Capture the cell that displays the provided text and extract its [X, Y] central coordinate. 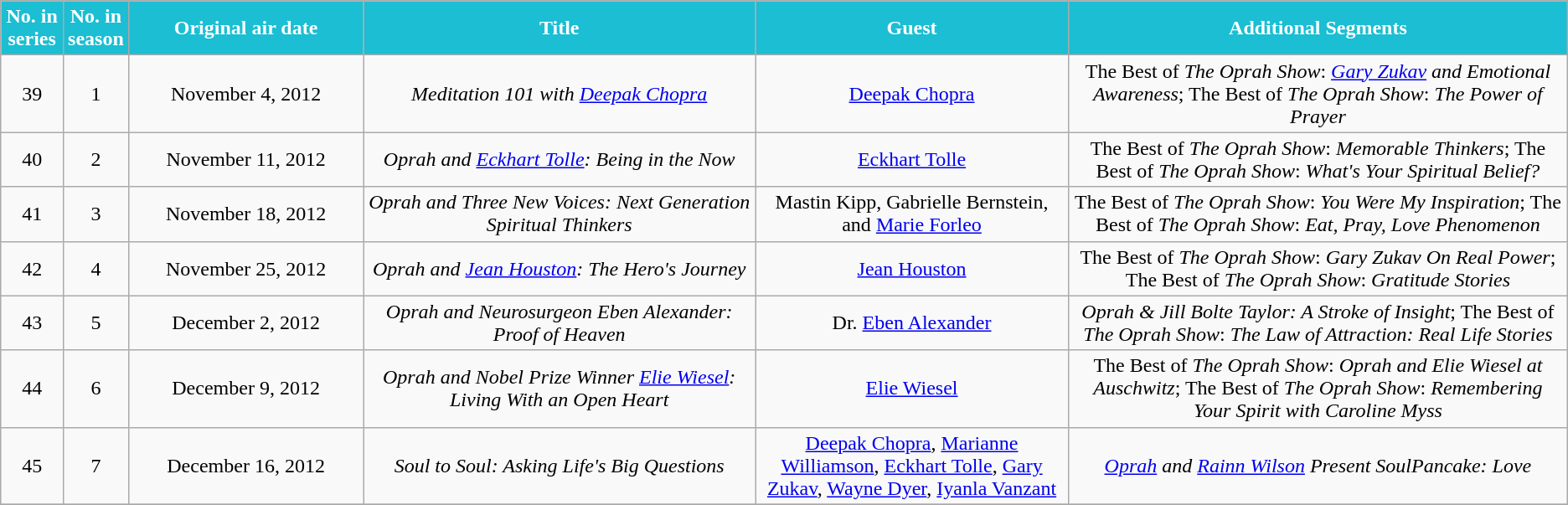
43 [32, 323]
November 4, 2012 [246, 94]
41 [32, 214]
40 [32, 159]
Mastin Kipp, Gabrielle Bernstein, and Marie Forleo [912, 214]
Oprah and Rainn Wilson Present SoulPancake: Love [1318, 466]
Elie Wiesel [912, 389]
4 [96, 268]
Original air date [246, 28]
December 2, 2012 [246, 323]
The Best of The Oprah Show: Oprah and Elie Wiesel at Auschwitz; The Best of The Oprah Show: Remembering Your Spirit with Caroline Myss [1318, 389]
6 [96, 389]
7 [96, 466]
Title [560, 28]
The Best of The Oprah Show: Memorable Thinkers; The Best of The Oprah Show: What's Your Spiritual Belief? [1318, 159]
The Best of The Oprah Show: Gary Zukav and Emotional Awareness; The Best of The Oprah Show: The Power of Prayer [1318, 94]
No. inseason [96, 28]
3 [96, 214]
39 [32, 94]
Eckhart Tolle [912, 159]
Oprah and Eckhart Tolle: Being in the Now [560, 159]
5 [96, 323]
Guest [912, 28]
Oprah and Nobel Prize Winner Elie Wiesel: Living With an Open Heart [560, 389]
Soul to Soul: Asking Life's Big Questions [560, 466]
Jean Houston [912, 268]
Oprah & Jill Bolte Taylor: A Stroke of Insight; The Best of The Oprah Show: The Law of Attraction: Real Life Stories [1318, 323]
Deepak Chopra [912, 94]
No. inseries [32, 28]
44 [32, 389]
Additional Segments [1318, 28]
1 [96, 94]
42 [32, 268]
45 [32, 466]
November 25, 2012 [246, 268]
November 11, 2012 [246, 159]
December 9, 2012 [246, 389]
Oprah and Neurosurgeon Eben Alexander: Proof of Heaven [560, 323]
Oprah and Three New Voices: Next Generation Spiritual Thinkers [560, 214]
Oprah and Jean Houston: The Hero's Journey [560, 268]
Deepak Chopra, Marianne Williamson, Eckhart Tolle, Gary Zukav, Wayne Dyer, Iyanla Vanzant [912, 466]
Meditation 101 with Deepak Chopra [560, 94]
December 16, 2012 [246, 466]
November 18, 2012 [246, 214]
2 [96, 159]
The Best of The Oprah Show: Gary Zukav On Real Power; The Best of The Oprah Show: Gratitude Stories [1318, 268]
Dr. Eben Alexander [912, 323]
The Best of The Oprah Show: You Were My Inspiration; The Best of The Oprah Show: Eat, Pray, Love Phenomenon [1318, 214]
